Find where the given text appears and provide that cell's center as [x, y] coordinate. 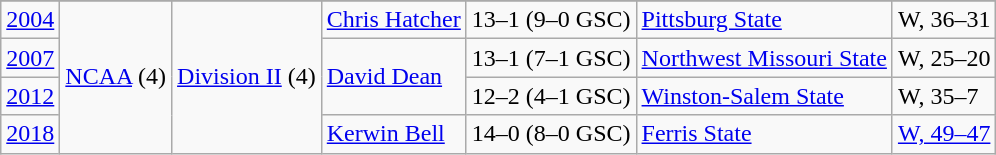
12–2 (4–1 GSC) [551, 96]
13–1 (7–1 GSC) [551, 58]
Northwest Missouri State [764, 58]
Kerwin Bell [394, 134]
NCAA (4) [116, 77]
Ferris State [764, 134]
2007 [30, 58]
13–1 (9–0 GSC) [551, 20]
14–0 (8–0 GSC) [551, 134]
W, 25–20 [944, 58]
W, 49–47 [944, 134]
2018 [30, 134]
2004 [30, 20]
W, 36–31 [944, 20]
David Dean [394, 77]
Division II (4) [247, 77]
Chris Hatcher [394, 20]
Pittsburg State [764, 20]
W, 35–7 [944, 96]
Winston-Salem State [764, 96]
2012 [30, 96]
